Identify which cell holds the provided text, then report its [X, Y] central coordinate. 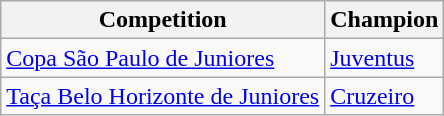
Juventus [384, 58]
Copa São Paulo de Juniores [163, 58]
Champion [384, 20]
Cruzeiro [384, 96]
Taça Belo Horizonte de Juniores [163, 96]
Competition [163, 20]
